Locate the cell with the specified text and output its (X, Y) center coordinate. 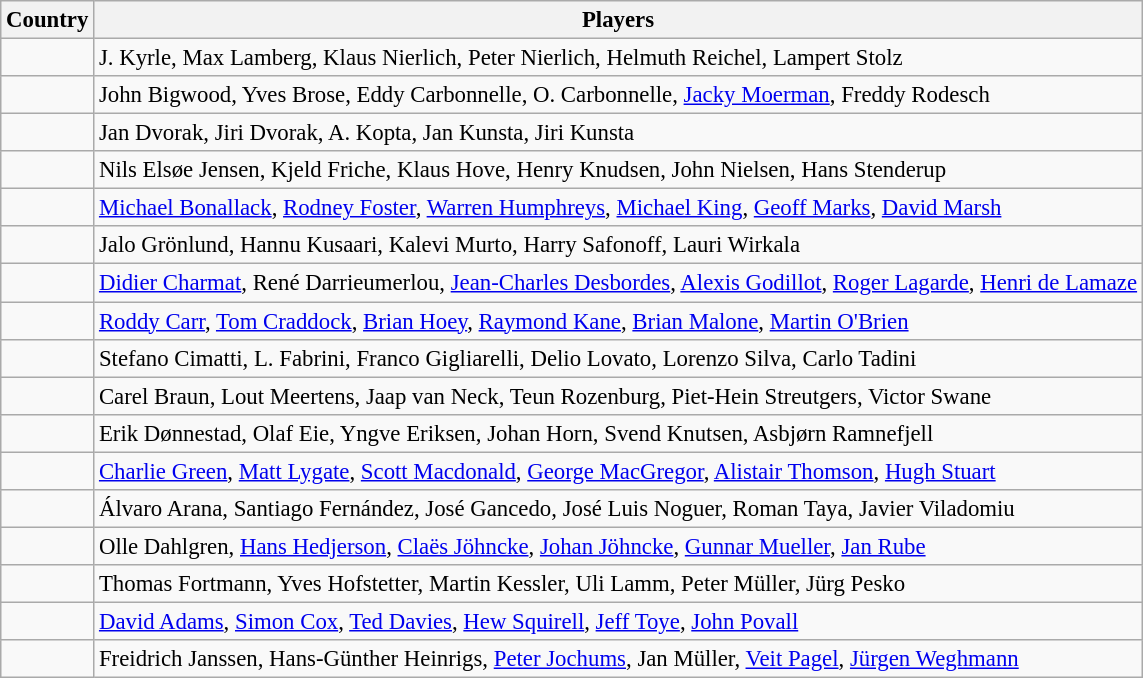
Charlie Green, Matt Lygate, Scott Macdonald, George MacGregor, Alistair Thomson, Hugh Stuart (618, 471)
Freidrich Janssen, Hans-Günther Heinrigs, Peter Jochums, Jan Müller, Veit Pagel, Jürgen Weghmann (618, 659)
David Adams, Simon Cox, Ted Davies, Hew Squirell, Jeff Toye, John Povall (618, 621)
J. Kyrle, Max Lamberg, Klaus Nierlich, Peter Nierlich, Helmuth Reichel, Lampert Stolz (618, 58)
Olle Dahlgren, Hans Hedjerson, Claës Jöhncke, Johan Jöhncke, Gunnar Mueller, Jan Rube (618, 546)
Carel Braun, Lout Meertens, Jaap van Neck, Teun Rozenburg, Piet-Hein Streutgers, Victor Swane (618, 396)
Didier Charmat, René Darrieumerlou, Jean-Charles Desbordes, Alexis Godillot, Roger Lagarde, Henri de Lamaze (618, 283)
Stefano Cimatti, L. Fabrini, Franco Gigliarelli, Delio Lovato, Lorenzo Silva, Carlo Tadini (618, 358)
Álvaro Arana, Santiago Fernández, José Gancedo, José Luis Noguer, Roman Taya, Javier Viladomiu (618, 509)
Michael Bonallack, Rodney Foster, Warren Humphreys, Michael King, Geoff Marks, David Marsh (618, 208)
Jan Dvorak, Jiri Dvorak, A. Kopta, Jan Kunsta, Jiri Kunsta (618, 133)
Nils Elsøe Jensen, Kjeld Friche, Klaus Hove, Henry Knudsen, John Nielsen, Hans Stenderup (618, 170)
Roddy Carr, Tom Craddock, Brian Hoey, Raymond Kane, Brian Malone, Martin O'Brien (618, 321)
Jalo Grönlund, Hannu Kusaari, Kalevi Murto, Harry Safonoff, Lauri Wirkala (618, 245)
John Bigwood, Yves Brose, Eddy Carbonnelle, O. Carbonnelle, Jacky Moerman, Freddy Rodesch (618, 95)
Thomas Fortmann, Yves Hofstetter, Martin Kessler, Uli Lamm, Peter Müller, Jürg Pesko (618, 584)
Players (618, 20)
Erik Dønnestad, Olaf Eie, Yngve Eriksen, Johan Horn, Svend Knutsen, Asbjørn Ramnefjell (618, 433)
Country (48, 20)
